Provide the (x, y) coordinate of the cell's center where the given text is located.  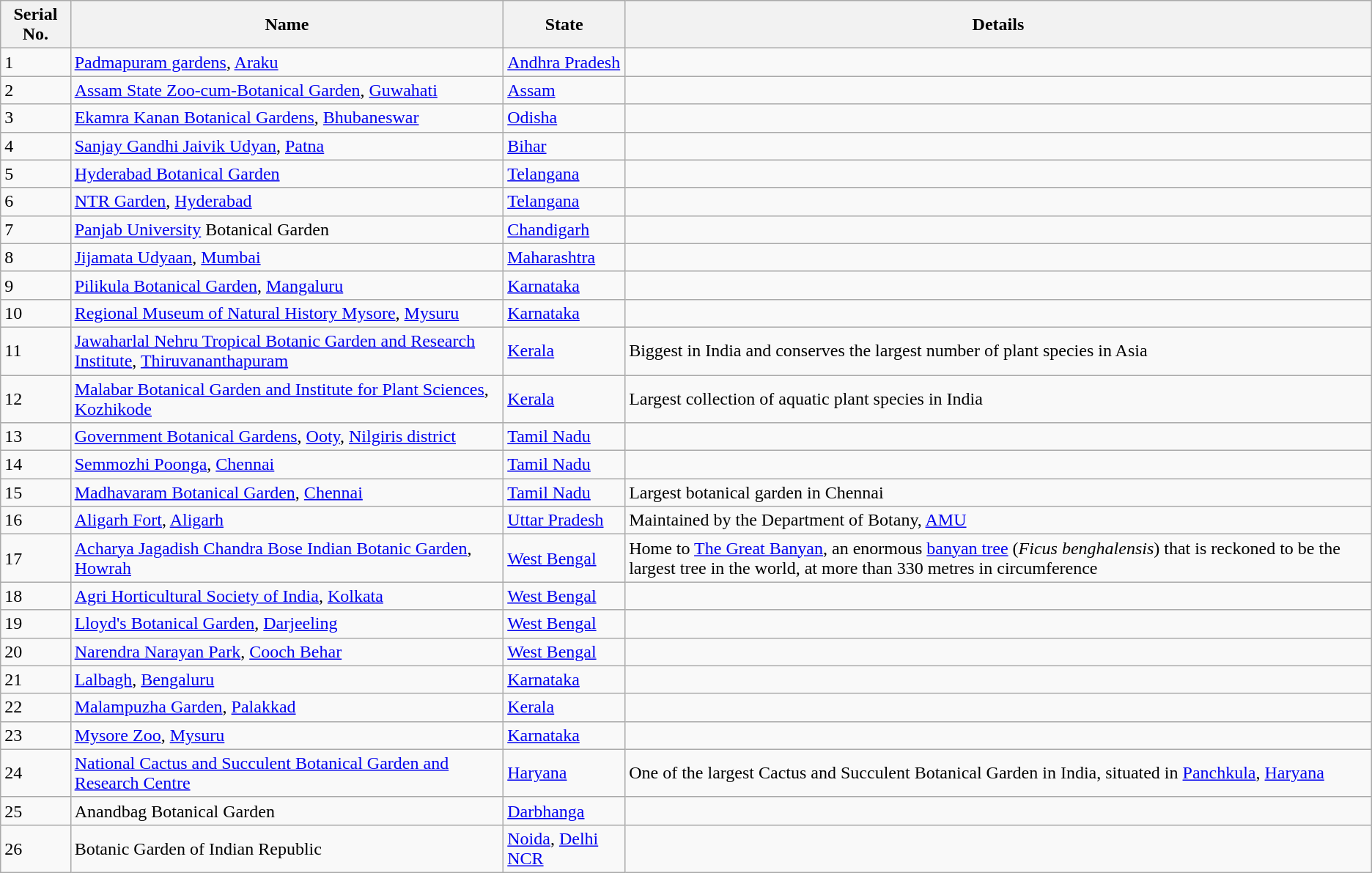
One of the largest Cactus and Succulent Botanical Garden in India, situated in Panchkula, Haryana (998, 773)
25 (35, 811)
Semmozhi Poonga, Chennai (287, 465)
Narendra Narayan Park, Cooch Behar (287, 652)
24 (35, 773)
Aligarh Fort, Aligarh (287, 520)
17 (35, 559)
Largest botanical garden in Chennai (998, 493)
12 (35, 399)
Madhavaram Botanical Garden, Chennai (287, 493)
Maharashtra (564, 257)
5 (35, 174)
NTR Garden, Hyderabad (287, 202)
Noida, Delhi NCR (564, 849)
Lloyd's Botanical Garden, Darjeeling (287, 624)
Odisha (564, 118)
Mysore Zoo, Mysuru (287, 735)
7 (35, 229)
Pilikula Botanical Garden, Mangaluru (287, 285)
Agri Horticultural Society of India, Kolkata (287, 596)
Name (287, 25)
23 (35, 735)
20 (35, 652)
Chandigarh (564, 229)
26 (35, 849)
Jawaharlal Nehru Tropical Botanic Garden and Research Institute, Thiruvananthapuram (287, 350)
13 (35, 437)
4 (35, 146)
2 (35, 90)
Malampuzha Garden, Palakkad (287, 707)
State (564, 25)
National Cactus and Succulent Botanical Garden and Research Centre (287, 773)
14 (35, 465)
11 (35, 350)
Malabar Botanical Garden and Institute for Plant Sciences, Kozhikode (287, 399)
Andhra Pradesh (564, 62)
Assam State Zoo-cum-Botanical Garden, Guwahati (287, 90)
18 (35, 596)
15 (35, 493)
9 (35, 285)
Bihar (564, 146)
Jijamata Udyaan, Mumbai (287, 257)
Government Botanical Gardens, Ooty, Nilgiris district (287, 437)
Botanic Garden of Indian Republic (287, 849)
Darbhanga (564, 811)
Haryana (564, 773)
Padmapuram gardens, Araku (287, 62)
Serial No. (35, 25)
Anandbag Botanical Garden (287, 811)
8 (35, 257)
22 (35, 707)
1 (35, 62)
Details (998, 25)
Largest collection of aquatic plant species in India (998, 399)
Biggest in India and conserves the largest number of plant species in Asia (998, 350)
Lalbagh, Bengaluru (287, 679)
3 (35, 118)
Panjab University Botanical Garden (287, 229)
Ekamra Kanan Botanical Gardens, Bhubaneswar (287, 118)
Hyderabad Botanical Garden (287, 174)
21 (35, 679)
10 (35, 313)
Uttar Pradesh (564, 520)
6 (35, 202)
Acharya Jagadish Chandra Bose Indian Botanic Garden, Howrah (287, 559)
Regional Museum of Natural History Mysore, Mysuru (287, 313)
Assam (564, 90)
16 (35, 520)
Sanjay Gandhi Jaivik Udyan, Patna (287, 146)
Maintained by the Department of Botany, AMU (998, 520)
19 (35, 624)
